Output the (X, Y) coordinate of the center of the cell containing the given text.  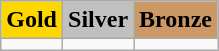
Bronze (176, 20)
Gold (32, 20)
Silver (98, 20)
